Return the (x, y) coordinate for the center point of the cell that contains the specified text.  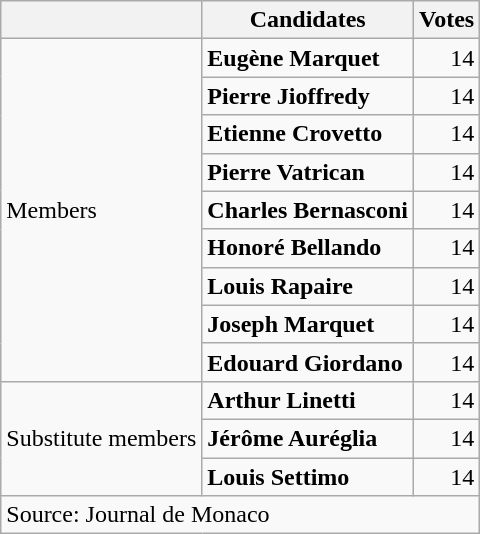
Eugène Marquet (308, 58)
Pierre Jioffredy (308, 96)
Votes (447, 20)
Substitute members (102, 438)
Charles Bernasconi (308, 210)
Louis Rapaire (308, 286)
Candidates (308, 20)
Honoré Bellando (308, 248)
Louis Settimo (308, 477)
Pierre Vatrican (308, 172)
Members (102, 210)
Etienne Crovetto (308, 134)
Jérôme Auréglia (308, 438)
Source: Journal de Monaco (240, 515)
Arthur Linetti (308, 400)
Edouard Giordano (308, 362)
Joseph Marquet (308, 324)
